Return the (x, y) coordinate for the center point of the cell that contains the specified text.  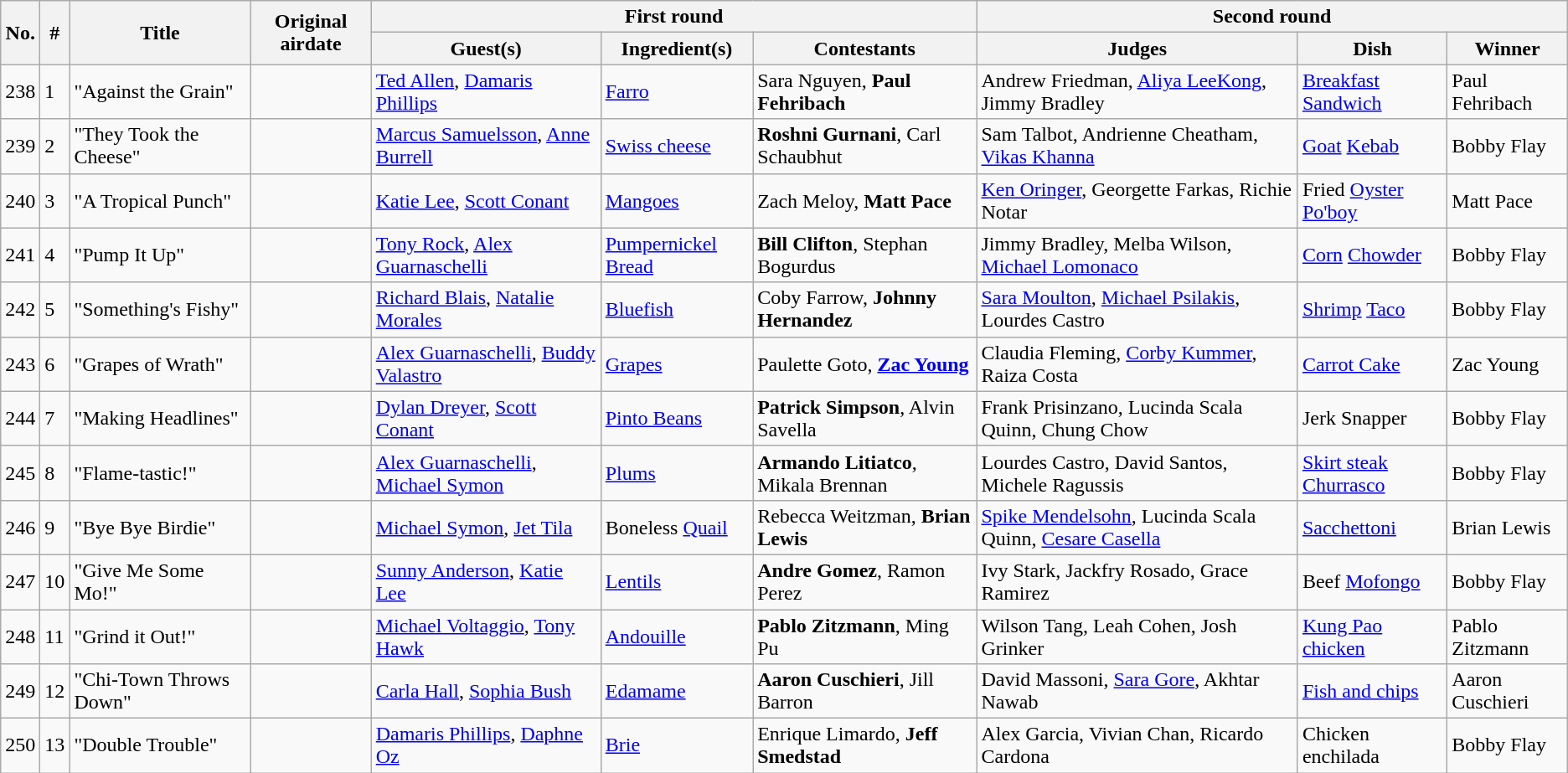
Carrot Cake (1372, 363)
Roshni Gurnani, Carl Schaubhut (864, 146)
Marcus Samuelsson, Anne Burrell (486, 146)
Coby Farrow, Johnny Hernandez (864, 310)
Richard Blais, Natalie Morales (486, 310)
Skirt steak Churrasco (1372, 472)
Sara Moulton, Michael Psilakis, Lourdes Castro (1137, 310)
Bluefish (677, 310)
Pumpernickel Bread (677, 255)
Claudia Fleming, Corby Kummer, Raiza Costa (1137, 363)
238 (20, 92)
Sara Nguyen, Paul Fehribach (864, 92)
"Chi-Town Throws Down" (160, 692)
Rebecca Weitzman, Brian Lewis (864, 528)
Contestants (864, 49)
Plums (677, 472)
"Something's Fishy" (160, 310)
5 (55, 310)
Jerk Snapper (1372, 419)
Alex Guarnaschelli, Michael Symon (486, 472)
244 (20, 419)
8 (55, 472)
Winner (1508, 49)
Zac Young (1508, 363)
7 (55, 419)
249 (20, 692)
Shrimp Taco (1372, 310)
10 (55, 581)
"Give Me Some Mo!" (160, 581)
Judges (1137, 49)
Guest(s) (486, 49)
Dylan Dreyer, Scott Conant (486, 419)
13 (55, 745)
Grapes (677, 363)
"Flame-tastic!" (160, 472)
242 (20, 310)
Second round (1271, 17)
250 (20, 745)
240 (20, 201)
Matt Pace (1508, 201)
Andouille (677, 636)
Fish and chips (1372, 692)
6 (55, 363)
Sacchettoni (1372, 528)
Brie (677, 745)
Enrique Limardo, Jeff Smedstad (864, 745)
239 (20, 146)
243 (20, 363)
Ken Oringer, Georgette Farkas, Richie Notar (1137, 201)
Ingredient(s) (677, 49)
Original airdate (311, 33)
Ted Allen, Damaris Phillips (486, 92)
Farro (677, 92)
"Making Headlines" (160, 419)
Frank Prisinzano, Lucinda Scala Quinn, Chung Chow (1137, 419)
Andrew Friedman, Aliya LeeKong, Jimmy Bradley (1137, 92)
"Grind it Out!" (160, 636)
Brian Lewis (1508, 528)
Title (160, 33)
Zach Meloy, Matt Pace (864, 201)
"A Tropical Punch" (160, 201)
Chicken enchilada (1372, 745)
Michael Voltaggio, Tony Hawk (486, 636)
Patrick Simpson, Alvin Savella (864, 419)
"Against the Grain" (160, 92)
Pablo Zitzmann (1508, 636)
Bill Clifton, Stephan Bogurdus (864, 255)
Sam Talbot, Andrienne Cheatham, Vikas Khanna (1137, 146)
Wilson Tang, Leah Cohen, Josh Grinker (1137, 636)
3 (55, 201)
"Grapes of Wrath" (160, 363)
Alex Garcia, Vivian Chan, Ricardo Cardona (1137, 745)
Paulette Goto, Zac Young (864, 363)
4 (55, 255)
"Pump It Up" (160, 255)
Lourdes Castro, David Santos, Michele Ragussis (1137, 472)
Michael Symon, Jet Tila (486, 528)
Aaron Cuschieri (1508, 692)
# (55, 33)
Carla Hall, Sophia Bush (486, 692)
Swiss cheese (677, 146)
Aaron Cuschieri, Jill Barron (864, 692)
11 (55, 636)
9 (55, 528)
Jimmy Bradley, Melba Wilson, Michael Lomonaco (1137, 255)
Damaris Phillips, Daphne Oz (486, 745)
Lentils (677, 581)
246 (20, 528)
"They Took the Cheese" (160, 146)
Goat Kebab (1372, 146)
Spike Mendelsohn, Lucinda Scala Quinn, Cesare Casella (1137, 528)
245 (20, 472)
Boneless Quail (677, 528)
Ivy Stark, Jackfry Rosado, Grace Ramirez (1137, 581)
No. (20, 33)
Pablo Zitzmann, Ming Pu (864, 636)
Andre Gomez, Ramon Perez (864, 581)
Pinto Beans (677, 419)
12 (55, 692)
"Bye Bye Birdie" (160, 528)
241 (20, 255)
Armando Litiatco, Mikala Brennan (864, 472)
247 (20, 581)
Sunny Anderson, Katie Lee (486, 581)
Breakfast Sandwich (1372, 92)
Alex Guarnaschelli, Buddy Valastro (486, 363)
First round (673, 17)
Edamame (677, 692)
"Double Trouble" (160, 745)
1 (55, 92)
Mangoes (677, 201)
Kung Pao chicken (1372, 636)
Tony Rock, Alex Guarnaschelli (486, 255)
Dish (1372, 49)
Paul Fehribach (1508, 92)
Fried Oyster Po'boy (1372, 201)
2 (55, 146)
Katie Lee, Scott Conant (486, 201)
David Massoni, Sara Gore, Akhtar Nawab (1137, 692)
248 (20, 636)
Beef Mofongo (1372, 581)
Corn Chowder (1372, 255)
